Provide the (X, Y) coordinate of the cell's center where the given text is located.  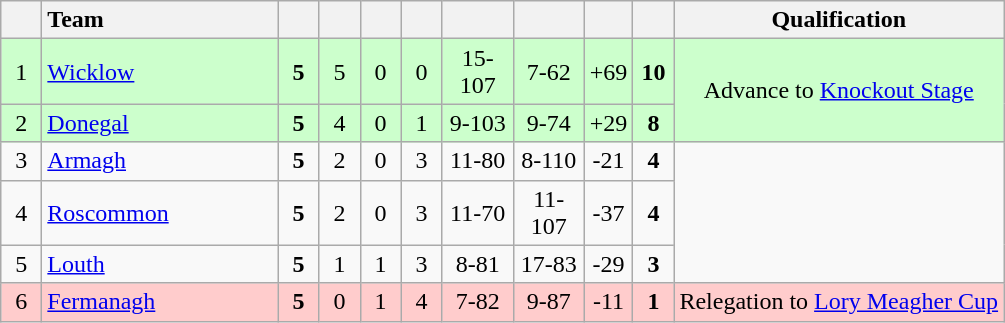
11-70 (478, 212)
-37 (608, 212)
8-110 (548, 161)
Armagh (160, 161)
Team (160, 20)
Donegal (160, 123)
Qualification (839, 20)
Wicklow (160, 72)
Roscommon (160, 212)
9-74 (548, 123)
Advance to Knockout Stage (839, 90)
9-103 (478, 123)
+29 (608, 123)
17-83 (548, 264)
-29 (608, 264)
Fermanagh (160, 302)
15-107 (478, 72)
+69 (608, 72)
7-82 (478, 302)
Relegation to Lory Meagher Cup (839, 302)
8-81 (478, 264)
10 (654, 72)
-21 (608, 161)
7-62 (548, 72)
6 (22, 302)
8 (654, 123)
11-80 (478, 161)
-11 (608, 302)
9-87 (548, 302)
11-107 (548, 212)
Louth (160, 264)
